For the text-containing cell, return its midpoint in [x, y] coordinate format. 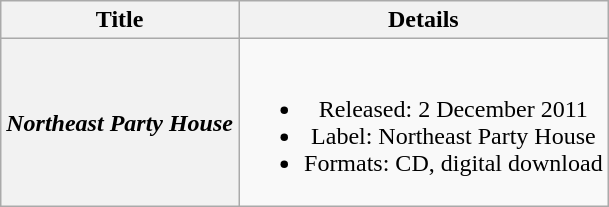
Title [120, 20]
Details [423, 20]
Northeast Party House [120, 122]
Released: 2 December 2011Label: Northeast Party HouseFormats: CD, digital download [423, 122]
